Determine the (X, Y) coordinate at the center of the cell enclosing the given text.  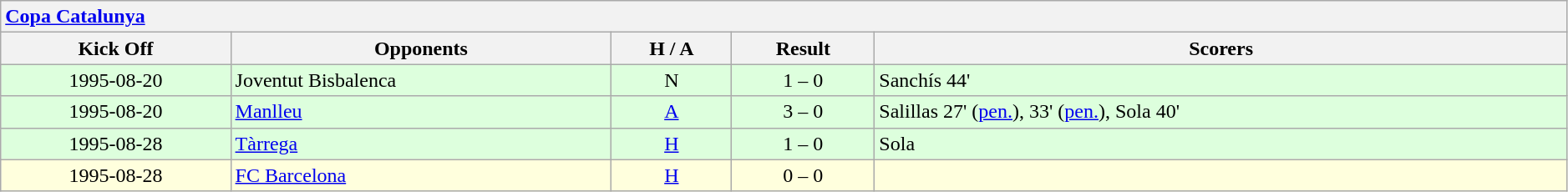
FC Barcelona (421, 175)
Tàrrega (421, 144)
Sanchís 44' (1221, 80)
Manlleu (421, 112)
N (672, 80)
Joventut Bisbalenca (421, 80)
Scorers (1221, 48)
H / A (672, 48)
Kick Off (115, 48)
Sola (1221, 144)
Result (804, 48)
A (672, 112)
Copa Catalunya (784, 17)
0 – 0 (804, 175)
Opponents (421, 48)
Salillas 27' (pen.), 33' (pen.), Sola 40' (1221, 112)
3 – 0 (804, 112)
